Pinpoint the cell where the given text exists, returning its [x, y] midpoint coordinate. 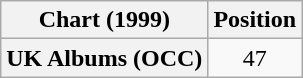
Position [255, 20]
47 [255, 58]
UK Albums (OCC) [104, 58]
Chart (1999) [104, 20]
